Identify which cell holds the provided text, then report its (X, Y) central coordinate. 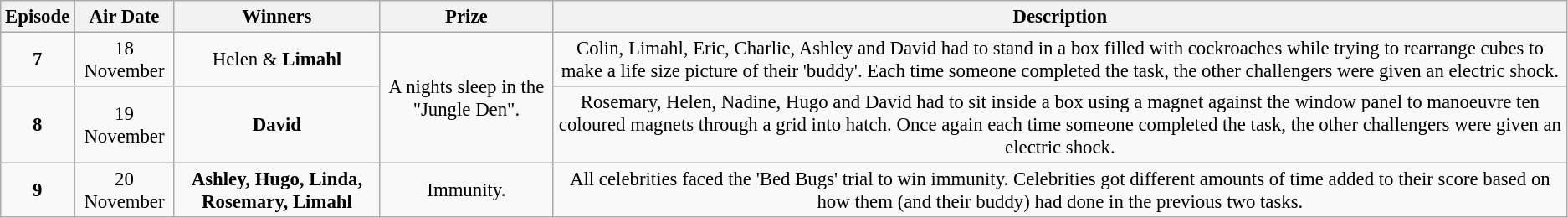
18 November (125, 60)
A nights sleep in the "Jungle Den". (466, 98)
8 (38, 125)
7 (38, 60)
David (276, 125)
Ashley, Hugo, Linda, Rosemary, Limahl (276, 191)
Description (1059, 17)
Helen & Limahl (276, 60)
Winners (276, 17)
Immunity. (466, 191)
Air Date (125, 17)
Episode (38, 17)
19 November (125, 125)
9 (38, 191)
Prize (466, 17)
20 November (125, 191)
